Return the [X, Y] coordinate for the center point of the cell that contains the specified text.  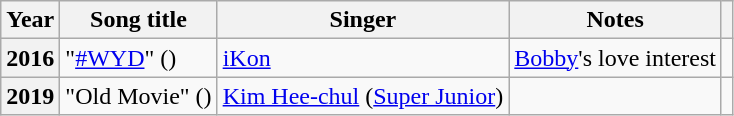
Year [30, 20]
2019 [30, 96]
Notes [616, 20]
Kim Hee-chul (Super Junior) [363, 96]
Song title [138, 20]
iKon [363, 58]
"#WYD" () [138, 58]
"Old Movie" () [138, 96]
Bobby's love interest [616, 58]
Singer [363, 20]
2016 [30, 58]
